Identify which cell holds the provided text, then report its [x, y] central coordinate. 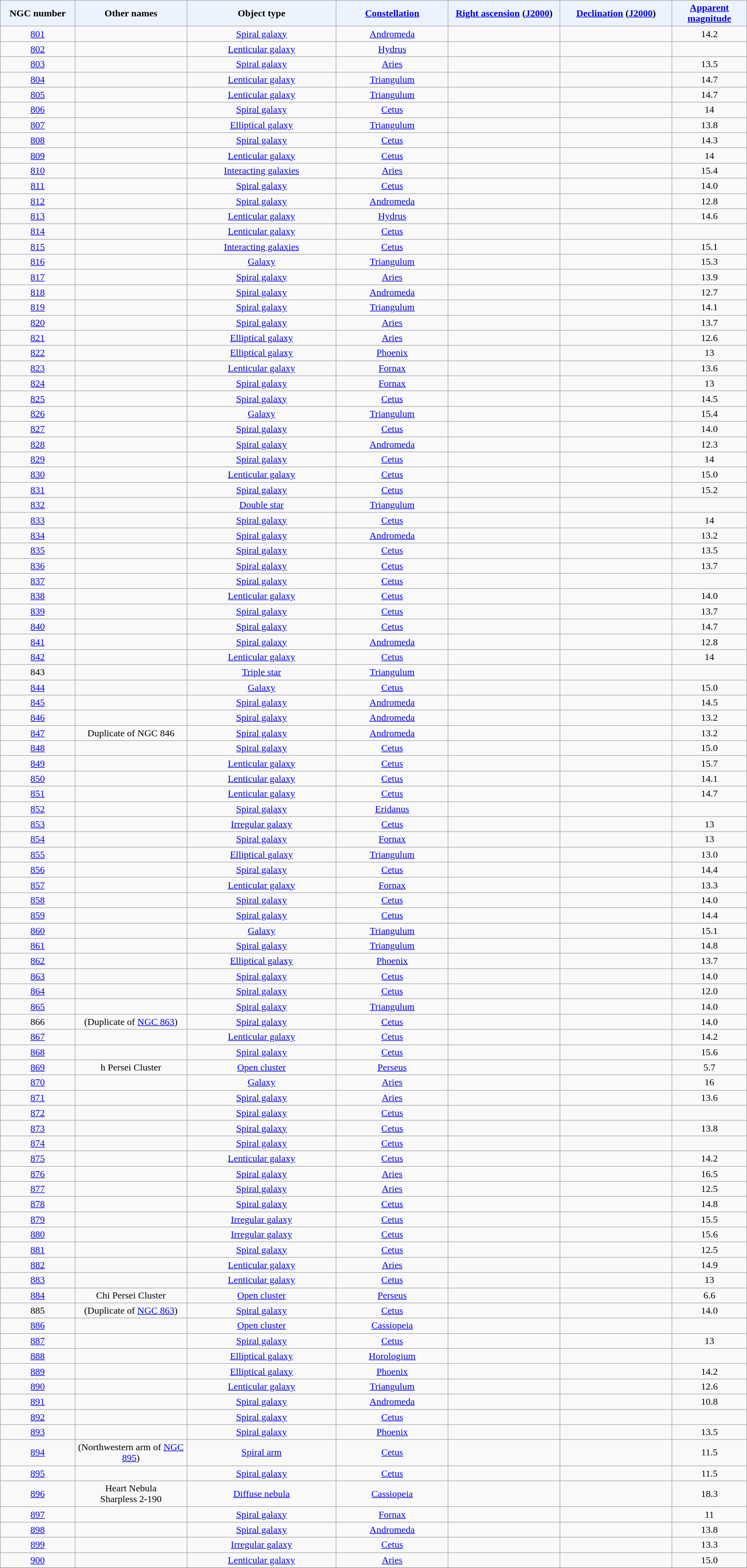
846 [38, 718]
861 [38, 946]
Duplicate of NGC 846 [131, 733]
844 [38, 687]
852 [38, 809]
831 [38, 490]
873 [38, 1128]
Diffuse nebula [261, 1494]
Eridanus [392, 809]
860 [38, 931]
812 [38, 201]
830 [38, 475]
896 [38, 1494]
817 [38, 277]
820 [38, 323]
841 [38, 642]
12.3 [709, 444]
807 [38, 125]
822 [38, 353]
Spiral arm [261, 1453]
834 [38, 535]
810 [38, 170]
815 [38, 247]
16 [709, 1082]
819 [38, 307]
876 [38, 1174]
14.3 [709, 140]
(Northwestern arm of NGC 895) [131, 1453]
h Persei Cluster [131, 1067]
813 [38, 216]
900 [38, 1560]
864 [38, 991]
805 [38, 95]
856 [38, 870]
828 [38, 444]
816 [38, 262]
804 [38, 79]
865 [38, 1007]
Right ascension (J2000) [504, 14]
821 [38, 338]
862 [38, 961]
806 [38, 110]
877 [38, 1189]
894 [38, 1453]
886 [38, 1326]
897 [38, 1514]
803 [38, 64]
870 [38, 1082]
801 [38, 34]
802 [38, 49]
884 [38, 1295]
15.5 [709, 1219]
842 [38, 657]
15.7 [709, 763]
881 [38, 1250]
857 [38, 885]
850 [38, 779]
13.9 [709, 277]
836 [38, 566]
893 [38, 1432]
866 [38, 1022]
14.9 [709, 1265]
818 [38, 292]
874 [38, 1143]
809 [38, 155]
885 [38, 1310]
878 [38, 1204]
12.7 [709, 292]
16.5 [709, 1174]
811 [38, 186]
11 [709, 1514]
839 [38, 611]
892 [38, 1417]
NGC number [38, 14]
895 [38, 1473]
824 [38, 383]
808 [38, 140]
Chi Persei Cluster [131, 1295]
845 [38, 703]
823 [38, 368]
898 [38, 1530]
Declination (J2000) [616, 14]
871 [38, 1098]
872 [38, 1113]
840 [38, 626]
891 [38, 1401]
867 [38, 1037]
15.3 [709, 262]
880 [38, 1235]
12.0 [709, 991]
Other names [131, 14]
875 [38, 1158]
890 [38, 1386]
843 [38, 672]
833 [38, 520]
Object type [261, 14]
855 [38, 854]
14.6 [709, 216]
Horologium [392, 1356]
Heart NebulaSharpless 2-190 [131, 1494]
887 [38, 1341]
18.3 [709, 1494]
869 [38, 1067]
829 [38, 460]
883 [38, 1280]
879 [38, 1219]
851 [38, 794]
5.7 [709, 1067]
15.2 [709, 490]
Double star [261, 505]
888 [38, 1356]
825 [38, 398]
10.8 [709, 1401]
868 [38, 1052]
899 [38, 1545]
832 [38, 505]
814 [38, 232]
889 [38, 1371]
859 [38, 915]
848 [38, 748]
837 [38, 581]
849 [38, 763]
863 [38, 976]
Constellation [392, 14]
854 [38, 839]
853 [38, 824]
Apparent magnitude [709, 14]
Triple star [261, 672]
882 [38, 1265]
826 [38, 414]
827 [38, 429]
838 [38, 596]
6.6 [709, 1295]
835 [38, 551]
847 [38, 733]
858 [38, 900]
13.0 [709, 854]
